Locate the cell with the specified text and output its (x, y) center coordinate. 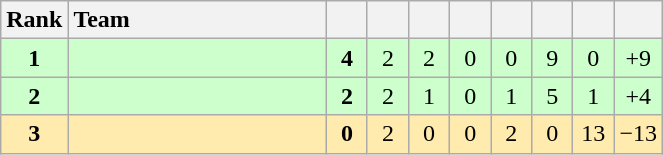
Team (198, 20)
13 (594, 134)
+9 (638, 58)
−13 (638, 134)
5 (552, 96)
9 (552, 58)
+4 (638, 96)
3 (34, 134)
Rank (34, 20)
4 (346, 58)
